Capture the cell that displays the provided text and extract its (x, y) central coordinate. 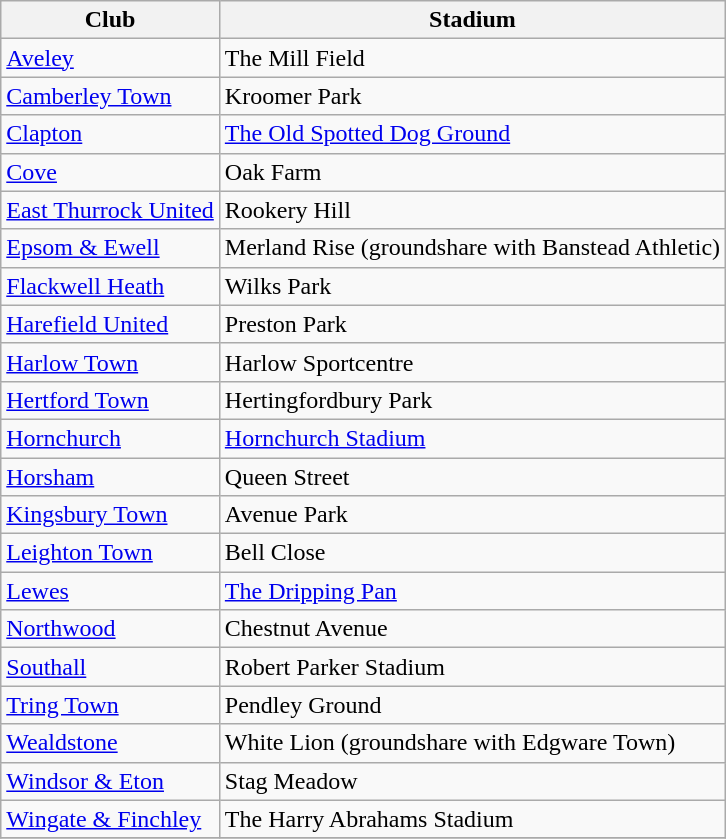
The Old Spotted Dog Ground (472, 134)
The Dripping Pan (472, 591)
Chestnut Avenue (472, 629)
East Thurrock United (110, 210)
Lewes (110, 591)
Leighton Town (110, 553)
Cove (110, 172)
Club (110, 20)
Merland Rise (groundshare with Banstead Athletic) (472, 248)
Windsor & Eton (110, 781)
Hornchurch Stadium (472, 438)
Hornchurch (110, 438)
Rookery Hill (472, 210)
Aveley (110, 58)
Southall (110, 667)
Hertingfordbury Park (472, 400)
Oak Farm (472, 172)
Stag Meadow (472, 781)
Wilks Park (472, 286)
Queen Street (472, 477)
Tring Town (110, 705)
Flackwell Heath (110, 286)
Wealdstone (110, 743)
Horsham (110, 477)
Kroomer Park (472, 96)
Avenue Park (472, 515)
Bell Close (472, 553)
Harefield United (110, 324)
The Mill Field (472, 58)
Kingsbury Town (110, 515)
Harlow Town (110, 362)
Northwood (110, 629)
Stadium (472, 20)
Wingate & Finchley (110, 819)
Robert Parker Stadium (472, 667)
Camberley Town (110, 96)
White Lion (groundshare with Edgware Town) (472, 743)
Harlow Sportcentre (472, 362)
Epsom & Ewell (110, 248)
Clapton (110, 134)
Pendley Ground (472, 705)
Hertford Town (110, 400)
The Harry Abrahams Stadium (472, 819)
Preston Park (472, 324)
